Return the (x, y) coordinate for the center point of the cell that contains the specified text.  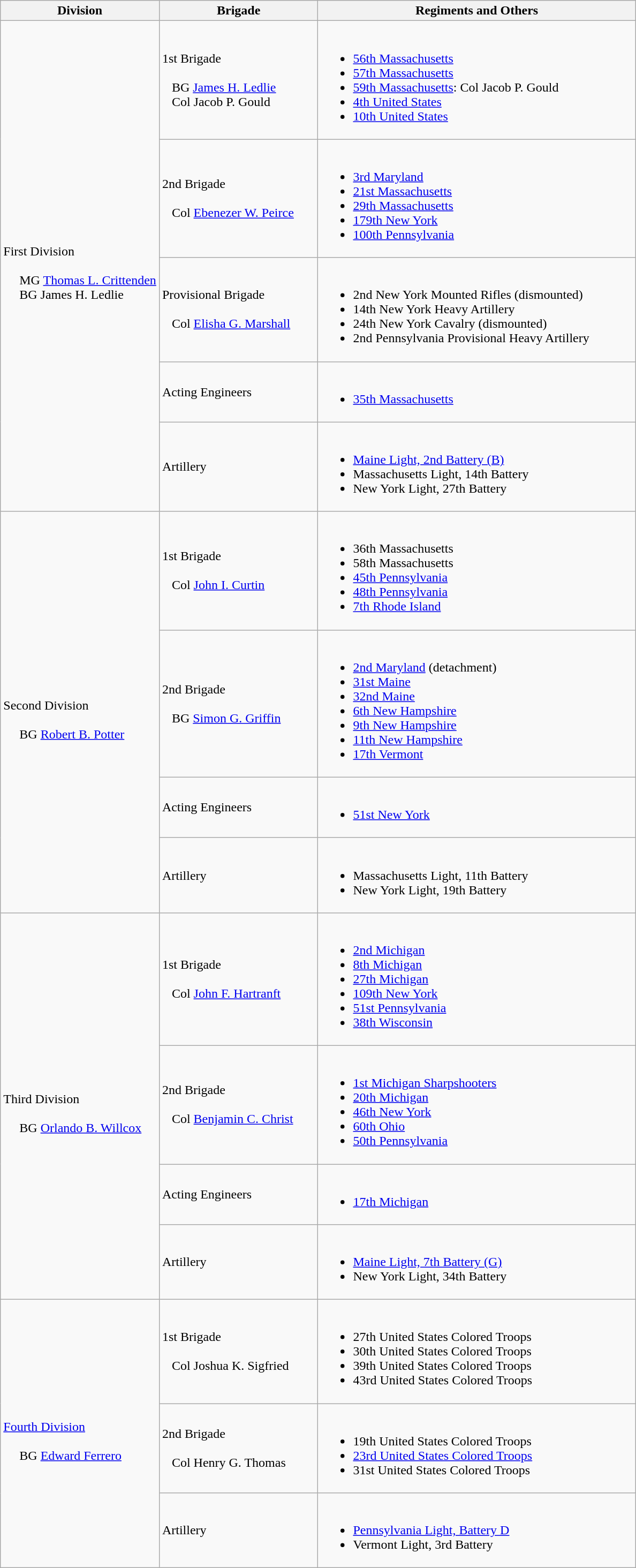
1st Brigade Col John I. Curtin (239, 571)
Maine Light, 2nd Battery (B)Massachusetts Light, 14th BatteryNew York Light, 27th Battery (476, 467)
1st Brigade BG James H. Ledlie Col Jacob P. Gould (239, 80)
Brigade (239, 11)
Second Division BG Robert B. Potter (80, 712)
36th Massachusetts58th Massachusetts45th Pennsylvania48th Pennsylvania7th Rhode Island (476, 571)
3rd Maryland21st Massachusetts29th Massachusetts179th New York100th Pennsylvania (476, 198)
Third Division BG Orlando B. Willcox (80, 1106)
Fourth Division BG Edward Ferrero (80, 1434)
Division (80, 11)
17th Michigan (476, 1194)
Provisional Brigade Col Elisha G. Marshall (239, 310)
51st New York (476, 808)
Pennsylvania Light, Battery DVermont Light, 3rd Battery (476, 1531)
2nd Michigan8th Michigan27th Michigan109th New York51st Pennsylvania38th Wisconsin (476, 979)
35th Massachusetts (476, 392)
Massachusetts Light, 11th BatteryNew York Light, 19th Battery (476, 875)
1st Brigade Col Joshua K. Sigfried (239, 1352)
2nd Brigade Col Ebenezer W. Peirce (239, 198)
2nd Brigade Col Henry G. Thomas (239, 1448)
2nd Maryland (detachment)31st Maine32nd Maine6th New Hampshire9th New Hampshire11th New Hampshire17th Vermont (476, 704)
First Division MG Thomas L. Crittenden BG James H. Ledlie (80, 266)
19th United States Colored Troops23rd United States Colored Troops31st United States Colored Troops (476, 1448)
2nd Brigade BG Simon G. Griffin (239, 704)
56th Massachusetts57th Massachusetts59th Massachusetts: Col Jacob P. Gould4th United States10th United States (476, 80)
Maine Light, 7th Battery (G)New York Light, 34th Battery (476, 1262)
Regiments and Others (476, 11)
2nd New York Mounted Rifles (dismounted)14th New York Heavy Artillery24th New York Cavalry (dismounted)2nd Pennsylvania Provisional Heavy Artillery (476, 310)
1st Brigade Col John F. Hartranft (239, 979)
1st Michigan Sharpshooters20th Michigan46th New York60th Ohio50th Pennsylvania (476, 1104)
27th United States Colored Troops30th United States Colored Troops39th United States Colored Troops43rd United States Colored Troops (476, 1352)
2nd Brigade Col Benjamin C. Christ (239, 1104)
